Find where the given text appears and provide that cell's center as [X, Y] coordinate. 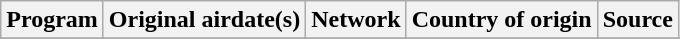
Program [52, 20]
Network [356, 20]
Country of origin [502, 20]
Source [638, 20]
Original airdate(s) [204, 20]
